Extract the (x, y) coordinate from the center of the cell holding the provided text.  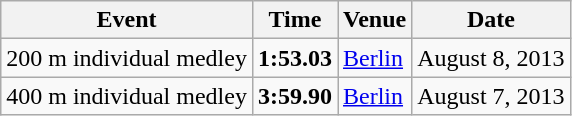
200 m individual medley (127, 58)
400 m individual medley (127, 96)
August 8, 2013 (491, 58)
August 7, 2013 (491, 96)
1:53.03 (294, 58)
Event (127, 20)
Venue (375, 20)
3:59.90 (294, 96)
Time (294, 20)
Date (491, 20)
